Capture the cell that displays the provided text and extract its (x, y) central coordinate. 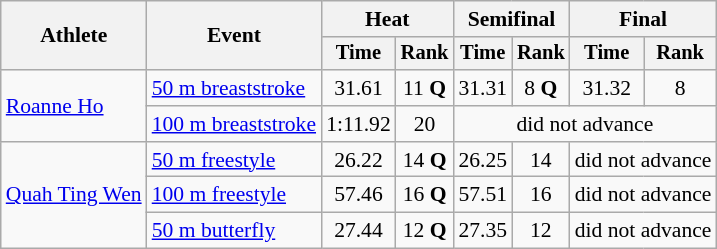
8 (680, 88)
57.51 (482, 195)
16 Q (425, 195)
16 (541, 195)
14 (541, 160)
27.44 (358, 231)
Heat (387, 19)
8 Q (541, 88)
100 m freestyle (234, 195)
12 Q (425, 231)
1:11.92 (358, 124)
26.22 (358, 160)
11 Q (425, 88)
Final (644, 19)
Semifinal (511, 19)
50 m breaststroke (234, 88)
31.31 (482, 88)
26.25 (482, 160)
100 m breaststroke (234, 124)
27.35 (482, 231)
31.32 (607, 88)
50 m butterfly (234, 231)
Athlete (74, 36)
12 (541, 231)
Event (234, 36)
14 Q (425, 160)
Roanne Ho (74, 106)
57.46 (358, 195)
31.61 (358, 88)
Quah Ting Wen (74, 196)
20 (425, 124)
50 m freestyle (234, 160)
